Identify which cell holds the provided text, then report its (X, Y) central coordinate. 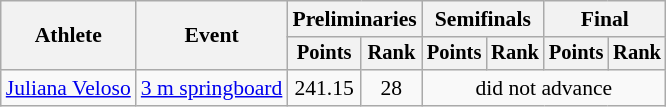
241.15 (324, 88)
Semifinals (483, 19)
28 (392, 88)
did not advance (544, 88)
Athlete (68, 36)
3 m springboard (212, 88)
Event (212, 36)
Preliminaries (354, 19)
Final (605, 19)
Juliana Veloso (68, 88)
